Search for the cell housing the specified text and yield its [x, y] center coordinate. 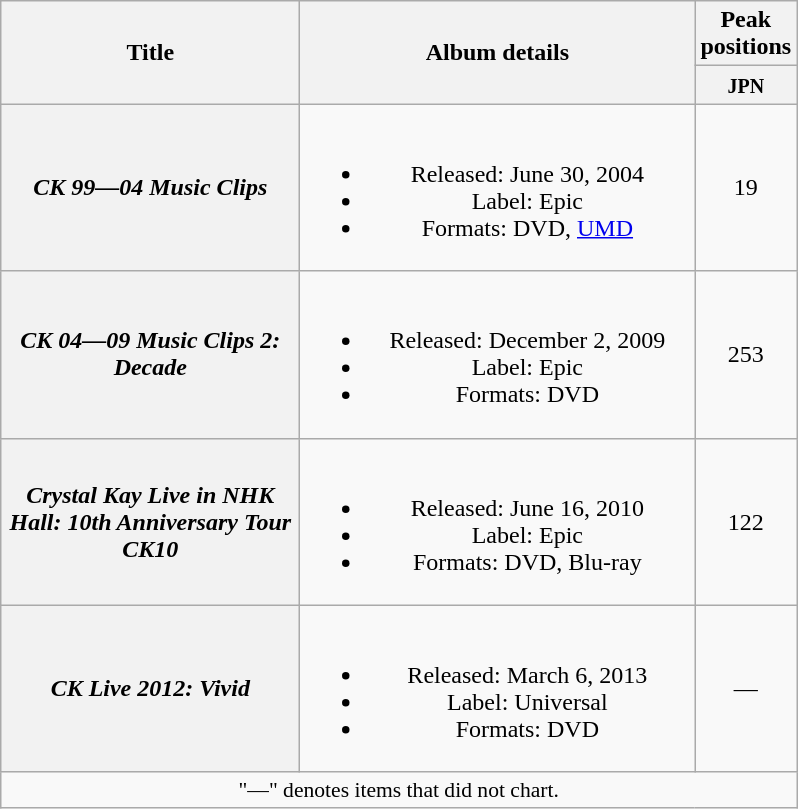
Released: December 2, 2009 Label: EpicFormats: DVD [498, 354]
JPN [746, 85]
Released: March 6, 2013 Label: UniversalFormats: DVD [498, 688]
CK Live 2012: Vivid [150, 688]
— [746, 688]
CK 99—04 Music Clips [150, 188]
Released: June 16, 2010 Label: EpicFormats: DVD, Blu-ray [498, 522]
Title [150, 52]
Peak positions [746, 34]
122 [746, 522]
Crystal Kay Live in NHK Hall: 10th Anniversary Tour CK10 [150, 522]
Album details [498, 52]
Released: June 30, 2004 Label: EpicFormats: DVD, UMD [498, 188]
253 [746, 354]
19 [746, 188]
CK 04—09 Music Clips 2: Decade [150, 354]
"—" denotes items that did not chart. [399, 790]
